Provide the (x, y) coordinate of the cell's center where the given text is located.  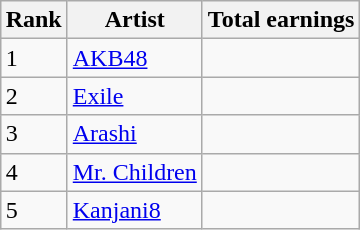
Total earnings (281, 20)
4 (34, 172)
AKB48 (134, 58)
Mr. Children (134, 172)
3 (34, 134)
Kanjani8 (134, 210)
Exile (134, 96)
Rank (34, 20)
5 (34, 210)
Artist (134, 20)
2 (34, 96)
1 (34, 58)
Arashi (134, 134)
